Return the [X, Y] coordinate for the center point of the cell that contains the specified text.  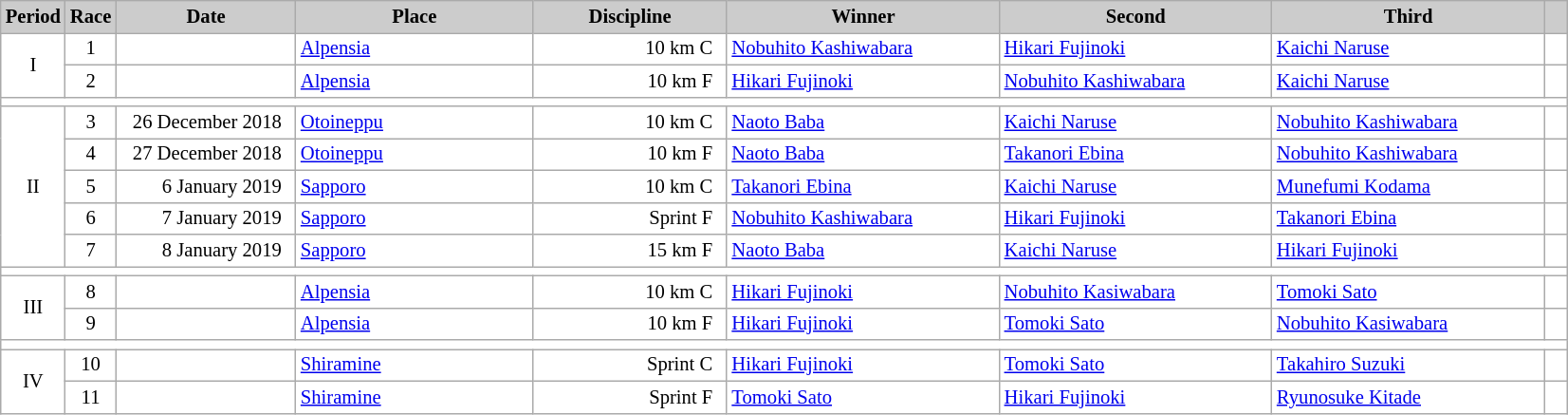
27 December 2018 [206, 154]
Race [91, 16]
Winner [863, 16]
4 [91, 154]
IV [33, 381]
Third [1408, 16]
3 [91, 123]
Ryunosuke Kitade [1408, 397]
Place [415, 16]
5 [91, 186]
III [33, 308]
Date [206, 16]
6 [91, 218]
15 km F [630, 250]
7 January 2019 [206, 218]
II [33, 186]
6 January 2019 [206, 186]
2 [91, 81]
Discipline [630, 16]
10 [91, 365]
8 [91, 292]
7 [91, 250]
Takahiro Suzuki [1408, 365]
26 December 2018 [206, 123]
11 [91, 397]
9 [91, 324]
1 [91, 48]
Munefumi Kodama [1408, 186]
Period [33, 16]
8 January 2019 [206, 250]
Second [1136, 16]
I [33, 65]
Sprint C [630, 365]
